From the cell containing the given text, extract its center point as [x, y] coordinate. 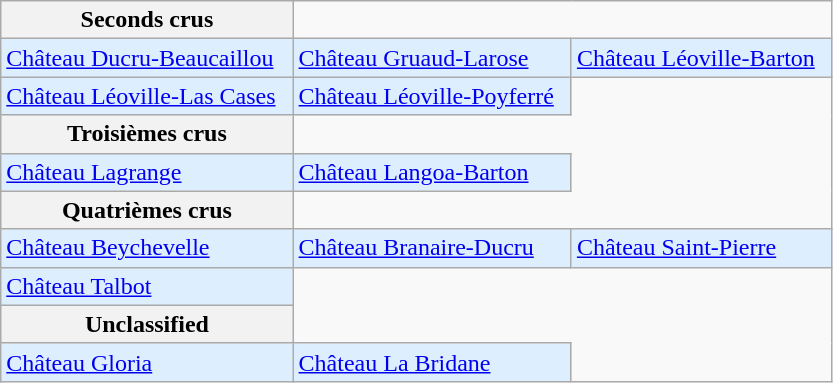
Château Léoville-Las Cases [147, 96]
Château Langoa-Barton [432, 172]
Château Léoville-Barton [702, 58]
Unclassified [147, 324]
Château Branaire-Ducru [432, 248]
Troisièmes crus [147, 134]
Quatrièmes crus [147, 210]
Château La Bridane [432, 362]
Château Saint-Pierre [702, 248]
Château Lagrange [147, 172]
Château Gruaud-Larose [432, 58]
Château Talbot [147, 286]
Château Ducru-Beaucaillou [147, 58]
Château Beychevelle [147, 248]
Château Gloria [147, 362]
Seconds crus [147, 20]
Château Léoville-Poyferré [432, 96]
